Scan for the cell matching the given text and deliver its (x, y) coordinate at center. 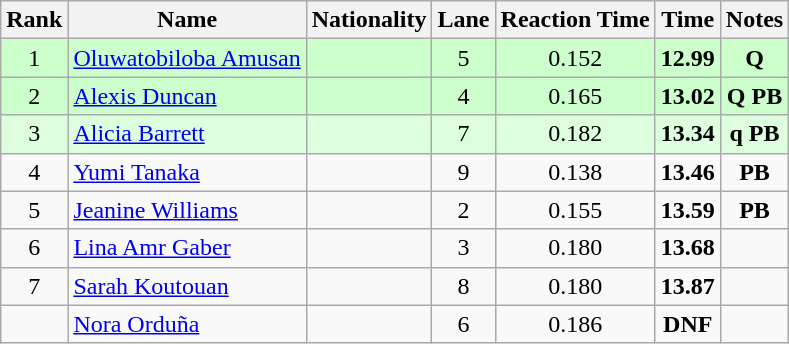
0.155 (575, 210)
Sarah Koutouan (187, 286)
9 (464, 172)
DNF (688, 324)
0.182 (575, 134)
1 (34, 58)
Rank (34, 20)
0.165 (575, 96)
Lina Amr Gaber (187, 248)
13.87 (688, 286)
13.34 (688, 134)
8 (464, 286)
12.99 (688, 58)
Reaction Time (575, 20)
Q PB (754, 96)
0.138 (575, 172)
0.152 (575, 58)
Q (754, 58)
Alexis Duncan (187, 96)
13.02 (688, 96)
13.59 (688, 210)
Jeanine Williams (187, 210)
0.186 (575, 324)
Notes (754, 20)
Nora Orduña (187, 324)
Nationality (369, 20)
13.46 (688, 172)
Lane (464, 20)
Name (187, 20)
Time (688, 20)
Yumi Tanaka (187, 172)
q PB (754, 134)
Oluwatobiloba Amusan (187, 58)
13.68 (688, 248)
Alicia Barrett (187, 134)
